Detect which cell encompasses the target text, then output its [x, y] center coordinate. 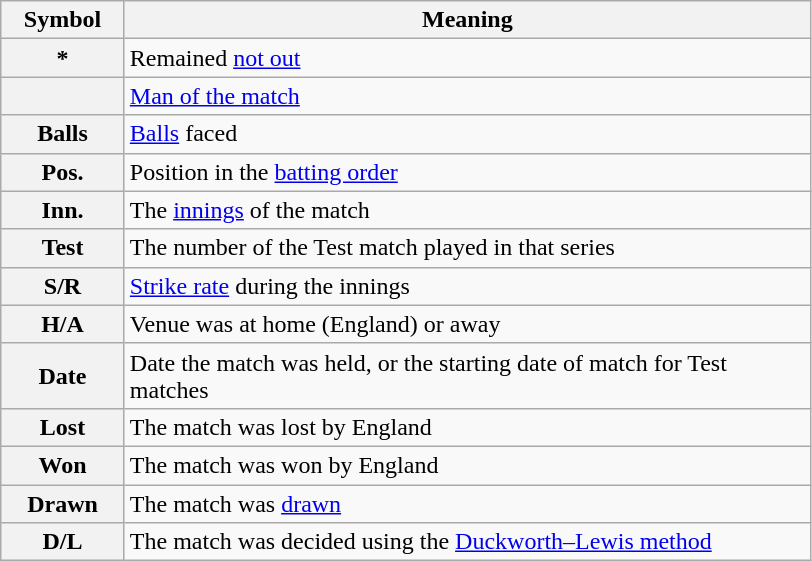
Venue was at home (England) or away [467, 324]
Drawn [63, 503]
The number of the Test match played in that series [467, 248]
The match was drawn [467, 503]
Symbol [63, 20]
The match was won by England [467, 465]
Balls [63, 134]
* [63, 58]
Man of the match [467, 96]
Meaning [467, 20]
H/A [63, 324]
Inn. [63, 210]
The match was lost by England [467, 427]
Date the match was held, or the starting date of match for Test matches [467, 376]
Lost [63, 427]
Date [63, 376]
Position in the batting order [467, 172]
S/R [63, 286]
Balls faced [467, 134]
D/L [63, 542]
The match was decided using the Duckworth–Lewis method [467, 542]
The innings of the match [467, 210]
Strike rate during the innings [467, 286]
Won [63, 465]
Test [63, 248]
Remained not out [467, 58]
Pos. [63, 172]
